From the cell containing the given text, extract its center point as [X, Y] coordinate. 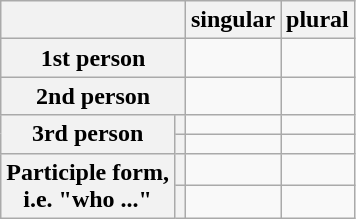
singular [232, 20]
1st person [94, 58]
3rd person [88, 134]
plural [318, 20]
Participle form,i.e. "who ..." [88, 186]
2nd person [94, 96]
